Return the (X, Y) coordinate for the center point of the cell that contains the specified text.  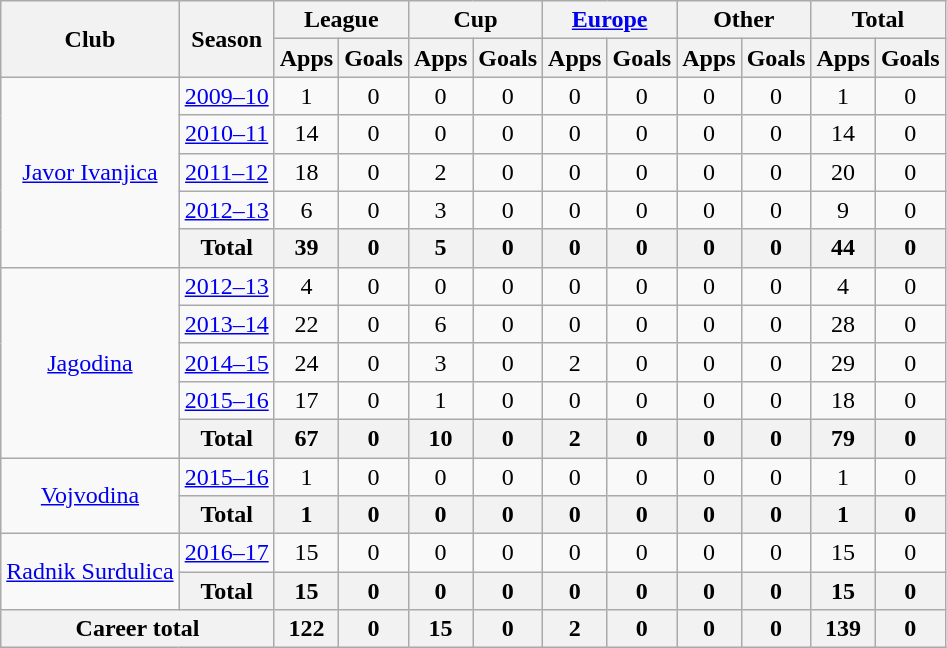
Other (744, 20)
22 (306, 324)
Season (226, 39)
2011–12 (226, 172)
28 (843, 324)
24 (306, 362)
Jagodina (90, 362)
Europe (610, 20)
29 (843, 362)
79 (843, 438)
2016–17 (226, 553)
Radnik Surdulica (90, 572)
44 (843, 248)
Cup (475, 20)
Career total (138, 629)
2009–10 (226, 96)
17 (306, 400)
Javor Ivanjica (90, 172)
9 (843, 210)
2010–11 (226, 134)
2013–14 (226, 324)
League (341, 20)
Club (90, 39)
10 (440, 438)
39 (306, 248)
Vojvodina (90, 496)
2014–15 (226, 362)
139 (843, 629)
67 (306, 438)
20 (843, 172)
122 (306, 629)
5 (440, 248)
